Capture the cell that displays the provided text and extract its [x, y] central coordinate. 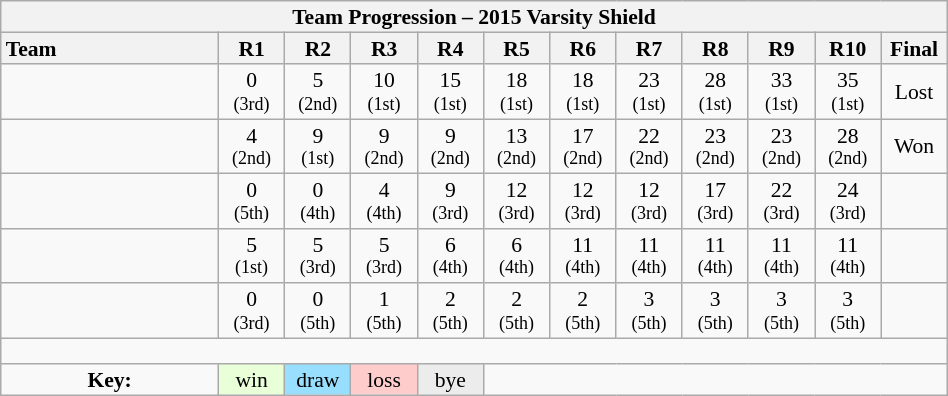
28 (2nd) [848, 146]
R7 [649, 49]
0 (4th) [318, 202]
bye [450, 380]
22 (3rd) [781, 202]
R4 [450, 49]
17 (2nd) [583, 146]
Lost [914, 92]
33 (1st) [781, 92]
draw [318, 380]
35 (1st) [848, 92]
13 (2nd) [516, 146]
R8 [715, 49]
Key: [110, 380]
Team [110, 49]
24 (3rd) [848, 202]
Won [914, 146]
10 (1st) [384, 92]
win [251, 380]
R5 [516, 49]
R9 [781, 49]
R1 [251, 49]
5 (1st) [251, 256]
Team Progression – 2015 Varsity Shield [474, 17]
R10 [848, 49]
22 (2nd) [649, 146]
23 (1st) [649, 92]
R3 [384, 49]
4 (2nd) [251, 146]
17 (3rd) [715, 202]
R2 [318, 49]
15 (1st) [450, 92]
9 (1st) [318, 146]
5 (2nd) [318, 92]
loss [384, 380]
1 (5th) [384, 312]
R6 [583, 49]
4 (4th) [384, 202]
9 (3rd) [450, 202]
Final [914, 49]
28 (1st) [715, 92]
